Locate the cell with the specified text and output its (X, Y) center coordinate. 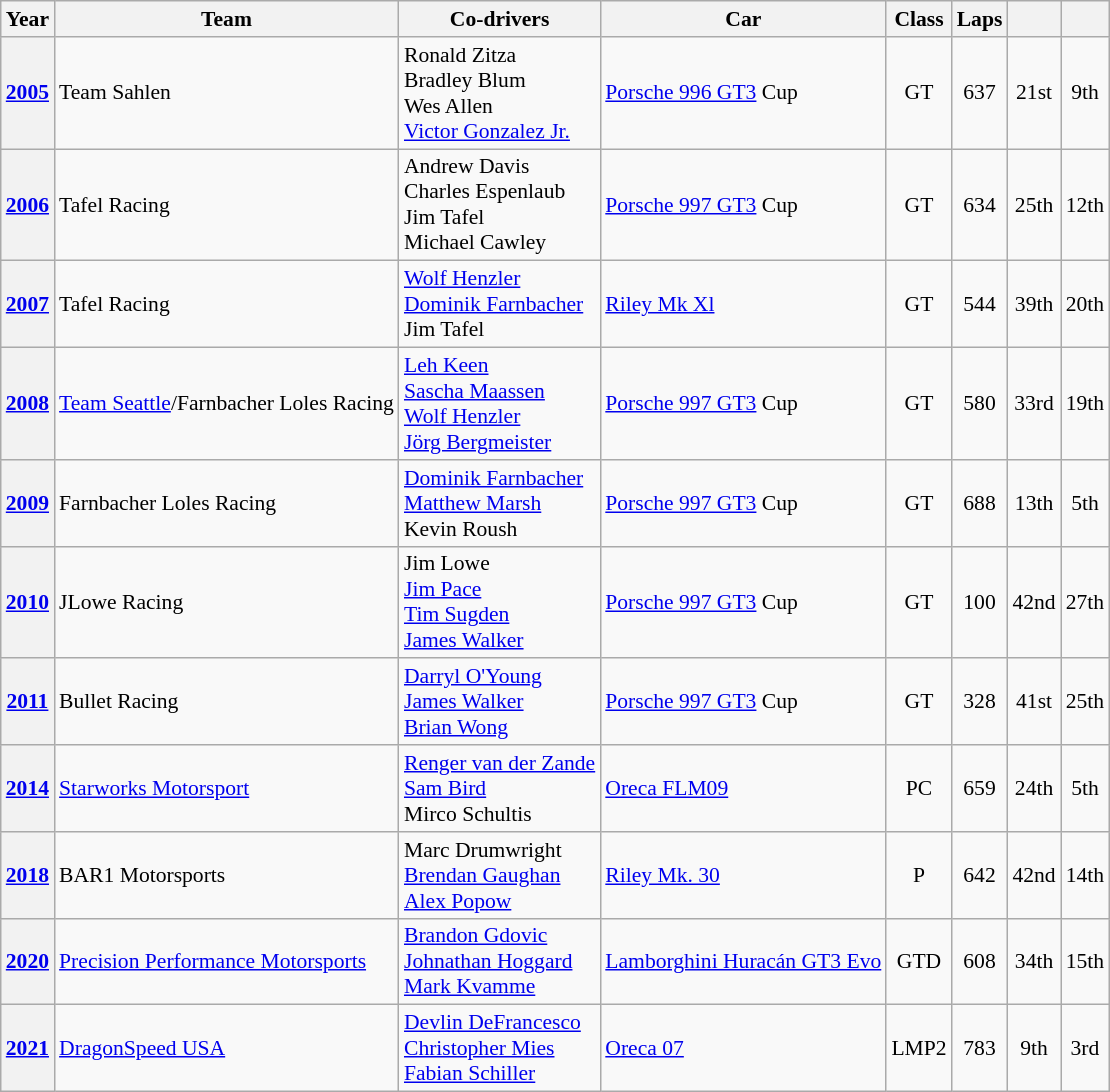
2008 (28, 404)
Bullet Racing (226, 702)
Brandon Gdovic Johnathan Hoggard Mark Kvamme (500, 962)
Wolf Henzler Dominik Farnbacher Jim Tafel (500, 304)
2020 (28, 962)
Renger van der Zande Sam Bird Mirco Schultis (500, 788)
Marc Drumwright Brendan Gaughan Alex Popow (500, 876)
642 (980, 876)
PC (918, 788)
2005 (28, 93)
Year (28, 19)
580 (980, 404)
328 (980, 702)
Farnbacher Loles Racing (226, 504)
544 (980, 304)
Devlin DeFrancesco Christopher Mies Fabian Schiller (500, 1048)
Darryl O'Young James Walker Brian Wong (500, 702)
Team Seattle/Farnbacher Loles Racing (226, 404)
Jim Lowe Jim Pace Tim Sugden James Walker (500, 602)
27th (1086, 602)
659 (980, 788)
15th (1086, 962)
634 (980, 205)
39th (1034, 304)
Team (226, 19)
JLowe Racing (226, 602)
Riley Mk Xl (743, 304)
34th (1034, 962)
Co-drivers (500, 19)
100 (980, 602)
2006 (28, 205)
13th (1034, 504)
2009 (28, 504)
12th (1086, 205)
Laps (980, 19)
LMP2 (918, 1048)
Dominik Farnbacher Matthew Marsh Kevin Roush (500, 504)
Andrew Davis Charles Espenlaub Jim Tafel Michael Cawley (500, 205)
BAR1 Motorsports (226, 876)
14th (1086, 876)
688 (980, 504)
P (918, 876)
2011 (28, 702)
2007 (28, 304)
Starworks Motorsport (226, 788)
21st (1034, 93)
Oreca FLM09 (743, 788)
783 (980, 1048)
GTD (918, 962)
Team Sahlen (226, 93)
Class (918, 19)
2014 (28, 788)
2018 (28, 876)
20th (1086, 304)
24th (1034, 788)
Ronald Zitza Bradley Blum Wes Allen Victor Gonzalez Jr. (500, 93)
Leh Keen Sascha Maassen Wolf Henzler Jörg Bergmeister (500, 404)
Riley Mk. 30 (743, 876)
2021 (28, 1048)
2010 (28, 602)
Porsche 996 GT3 Cup (743, 93)
41st (1034, 702)
Car (743, 19)
33rd (1034, 404)
19th (1086, 404)
3rd (1086, 1048)
608 (980, 962)
DragonSpeed USA (226, 1048)
Oreca 07 (743, 1048)
Precision Performance Motorsports (226, 962)
Lamborghini Huracán GT3 Evo (743, 962)
637 (980, 93)
